Scan for the cell matching the given text and deliver its (X, Y) coordinate at center. 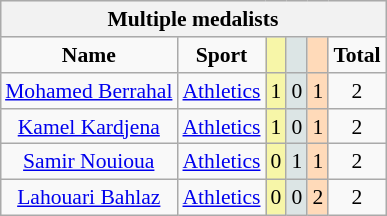
Lahouari Bahlaz (88, 197)
Name (88, 55)
Mohamed Berrahal (88, 91)
Total (356, 55)
Sport (221, 55)
Multiple medalists (193, 19)
Samir Nouioua (88, 162)
Kamel Kardjena (88, 126)
